Scan for the cell matching the given text and deliver its [X, Y] coordinate at center. 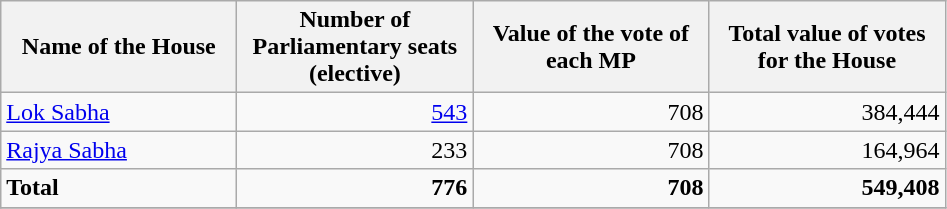
776 [355, 188]
Total [119, 188]
233 [355, 150]
Value of the vote of each MP [591, 47]
164,964 [827, 150]
543 [355, 112]
Name of the House [119, 47]
549,408 [827, 188]
Lok Sabha [119, 112]
384,444 [827, 112]
Total value of votes for the House [827, 47]
Number of Parliamentary seats (elective) [355, 47]
Rajya Sabha [119, 150]
